Determine the [X, Y] coordinate at the center of the cell enclosing the given text.  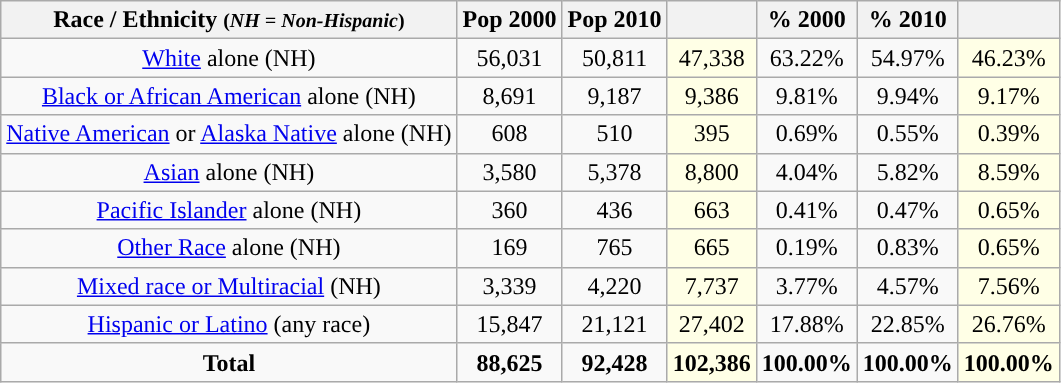
665 [712, 248]
Native American or Alaska Native alone (NH) [229, 134]
Other Race alone (NH) [229, 248]
3,339 [510, 286]
Hispanic or Latino (any race) [229, 324]
663 [712, 210]
8,800 [712, 172]
9,187 [614, 96]
0.47% [908, 210]
% 2000 [806, 20]
17.88% [806, 324]
56,031 [510, 58]
26.76% [1008, 324]
4,220 [614, 286]
4.04% [806, 172]
92,428 [614, 362]
5.82% [908, 172]
50,811 [614, 58]
8,691 [510, 96]
9.17% [1008, 96]
0.83% [908, 248]
7,737 [712, 286]
169 [510, 248]
Pacific Islander alone (NH) [229, 210]
3.77% [806, 286]
15,847 [510, 324]
0.41% [806, 210]
88,625 [510, 362]
102,386 [712, 362]
0.39% [1008, 134]
0.55% [908, 134]
9.94% [908, 96]
360 [510, 210]
Black or African American alone (NH) [229, 96]
4.57% [908, 286]
395 [712, 134]
7.56% [1008, 286]
436 [614, 210]
54.97% [908, 58]
5,378 [614, 172]
Total [229, 362]
Asian alone (NH) [229, 172]
0.19% [806, 248]
8.59% [1008, 172]
Pop 2010 [614, 20]
Race / Ethnicity (NH = Non-Hispanic) [229, 20]
21,121 [614, 324]
27,402 [712, 324]
47,338 [712, 58]
0.69% [806, 134]
22.85% [908, 324]
46.23% [1008, 58]
% 2010 [908, 20]
765 [614, 248]
9,386 [712, 96]
Mixed race or Multiracial (NH) [229, 286]
63.22% [806, 58]
Pop 2000 [510, 20]
608 [510, 134]
White alone (NH) [229, 58]
9.81% [806, 96]
510 [614, 134]
3,580 [510, 172]
